From the cell containing the given text, extract its center point as [X, Y] coordinate. 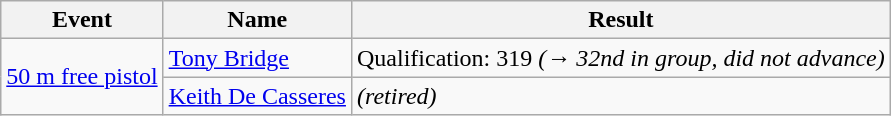
(retired) [620, 96]
Name [257, 20]
Keith De Casseres [257, 96]
50 m free pistol [82, 77]
Qualification: 319 (→ 32nd in group, did not advance) [620, 58]
Tony Bridge [257, 58]
Event [82, 20]
Result [620, 20]
